For the text-containing cell, return its midpoint in (X, Y) coordinate format. 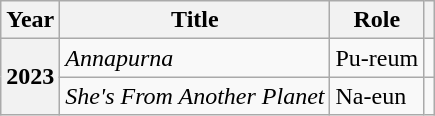
Role (377, 20)
Na-eun (377, 96)
Pu-reum (377, 58)
Title (195, 20)
Year (30, 20)
She's From Another Planet (195, 96)
Annapurna (195, 58)
2023 (30, 77)
